Pinpoint the cell where the given text exists, returning its [x, y] midpoint coordinate. 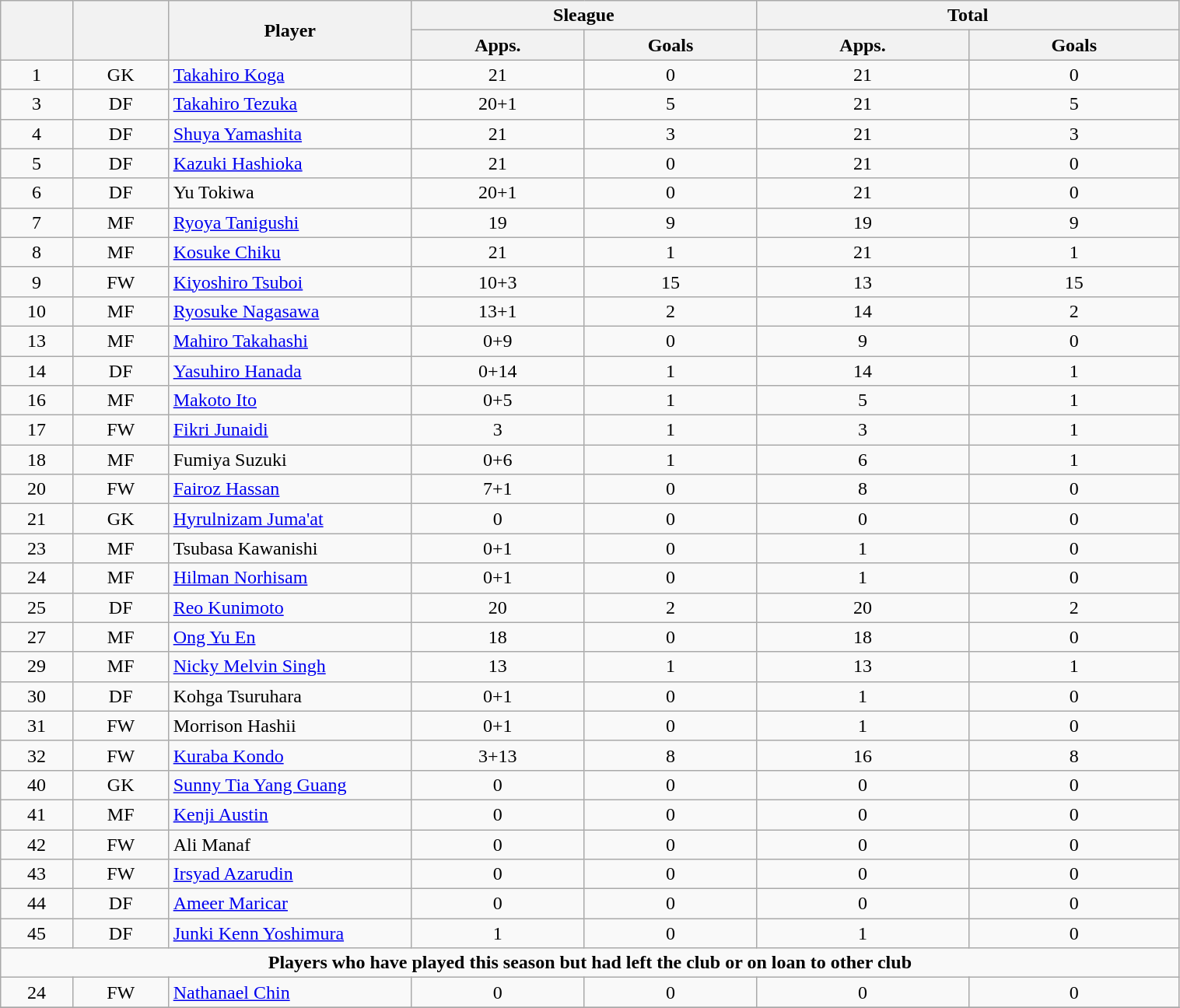
10 [37, 311]
44 [37, 904]
25 [37, 607]
42 [37, 844]
Kohga Tsuruhara [289, 696]
30 [37, 696]
Ryosuke Nagasawa [289, 311]
Kazuki Hashioka [289, 163]
10+3 [498, 282]
Nathanael Chin [289, 992]
Shuya Yamashita [289, 134]
Kosuke Chiku [289, 252]
7+1 [498, 489]
23 [37, 548]
Ali Manaf [289, 844]
Kiyoshiro Tsuboi [289, 282]
Hyrulnizam Juma'at [289, 519]
Tsubasa Kawanishi [289, 548]
32 [37, 755]
Makoto Ito [289, 401]
Yasuhiro Hanada [289, 371]
29 [37, 667]
Player [289, 30]
Fumiya Suzuki [289, 460]
0+14 [498, 371]
Kenji Austin [289, 814]
4 [37, 134]
Sunny Tia Yang Guang [289, 785]
43 [37, 874]
Morrison Hashii [289, 726]
0+5 [498, 401]
7 [37, 222]
45 [37, 933]
Fairoz Hassan [289, 489]
3+13 [498, 755]
Takahiro Tezuka [289, 104]
13+1 [498, 311]
31 [37, 726]
0+6 [498, 460]
Players who have played this season but had left the club or on loan to other club [590, 963]
Nicky Melvin Singh [289, 667]
Mahiro Takahashi [289, 341]
Reo Kunimoto [289, 607]
Ong Yu En [289, 637]
0+9 [498, 341]
Ameer Maricar [289, 904]
Yu Tokiwa [289, 193]
Junki Kenn Yoshimura [289, 933]
27 [37, 637]
Takahiro Koga [289, 75]
Ryoya Tanigushi [289, 222]
Kuraba Kondo [289, 755]
Fikri Junaidi [289, 430]
Irsyad Azarudin [289, 874]
Hilman Norhisam [289, 578]
40 [37, 785]
Sleague [583, 16]
Total [968, 16]
17 [37, 430]
41 [37, 814]
